Find where the given text appears and provide that cell's center as [X, Y] coordinate. 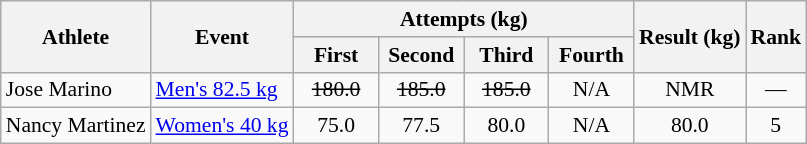
Men's 82.5 kg [222, 90]
Rank [776, 36]
Athlete [76, 36]
77.5 [422, 126]
Result (kg) [690, 36]
Third [506, 55]
Nancy Martinez [76, 126]
First [336, 55]
Event [222, 36]
5 [776, 126]
Attempts (kg) [464, 19]
180.0 [336, 90]
NMR [690, 90]
Jose Marino [76, 90]
Second [422, 55]
Women's 40 kg [222, 126]
— [776, 90]
75.0 [336, 126]
Fourth [592, 55]
